Detect which cell encompasses the target text, then output its (X, Y) center coordinate. 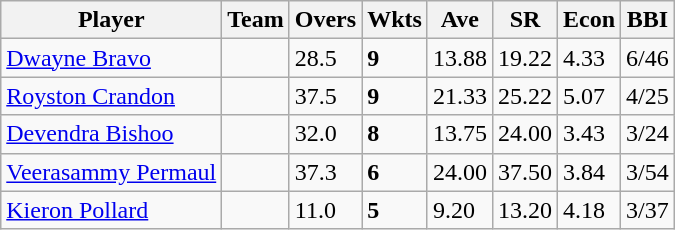
Team (256, 20)
37.3 (325, 172)
8 (395, 134)
BBI (648, 20)
5 (395, 210)
4.33 (590, 58)
3.84 (590, 172)
4/25 (648, 96)
37.50 (524, 172)
3/54 (648, 172)
6/46 (648, 58)
13.75 (460, 134)
13.20 (524, 210)
28.5 (325, 58)
Devendra Bishoo (112, 134)
Econ (590, 20)
SR (524, 20)
Kieron Pollard (112, 210)
32.0 (325, 134)
4.18 (590, 210)
13.88 (460, 58)
9.20 (460, 210)
37.5 (325, 96)
Ave (460, 20)
5.07 (590, 96)
Overs (325, 20)
Royston Crandon (112, 96)
Dwayne Bravo (112, 58)
Player (112, 20)
3/37 (648, 210)
19.22 (524, 58)
25.22 (524, 96)
Wkts (395, 20)
11.0 (325, 210)
21.33 (460, 96)
Veerasammy Permaul (112, 172)
3.43 (590, 134)
6 (395, 172)
3/24 (648, 134)
